Search for the cell housing the specified text and yield its (x, y) center coordinate. 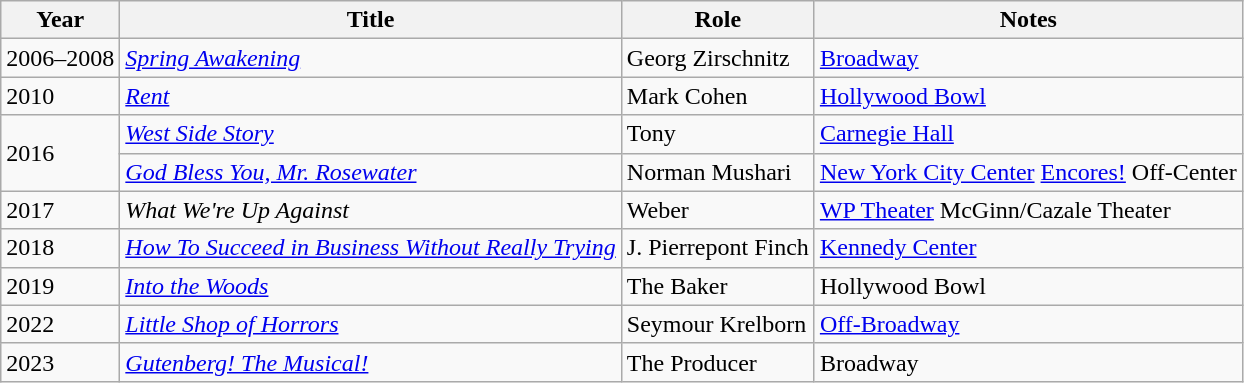
Carnegie Hall (1028, 134)
Gutenberg! The Musical! (370, 362)
West Side Story (370, 134)
2016 (60, 153)
2018 (60, 248)
Off-Broadway (1028, 324)
Into the Woods (370, 286)
Mark Cohen (718, 96)
Year (60, 20)
Little Shop of Horrors (370, 324)
Weber (718, 210)
J. Pierrepont Finch (718, 248)
Notes (1028, 20)
2023 (60, 362)
Norman Mushari (718, 172)
Seymour Krelborn (718, 324)
2006–2008 (60, 58)
Role (718, 20)
2010 (60, 96)
How To Succeed in Business Without Really Trying (370, 248)
Rent (370, 96)
2022 (60, 324)
Georg Zirschnitz (718, 58)
Spring Awakening (370, 58)
New York City Center Encores! Off-Center (1028, 172)
The Baker (718, 286)
WP Theater McGinn/Cazale Theater (1028, 210)
2017 (60, 210)
God Bless You, Mr. Rosewater (370, 172)
Tony (718, 134)
2019 (60, 286)
Title (370, 20)
Kennedy Center (1028, 248)
The Producer (718, 362)
What We're Up Against (370, 210)
